Locate the cell with the specified text and output its (X, Y) center coordinate. 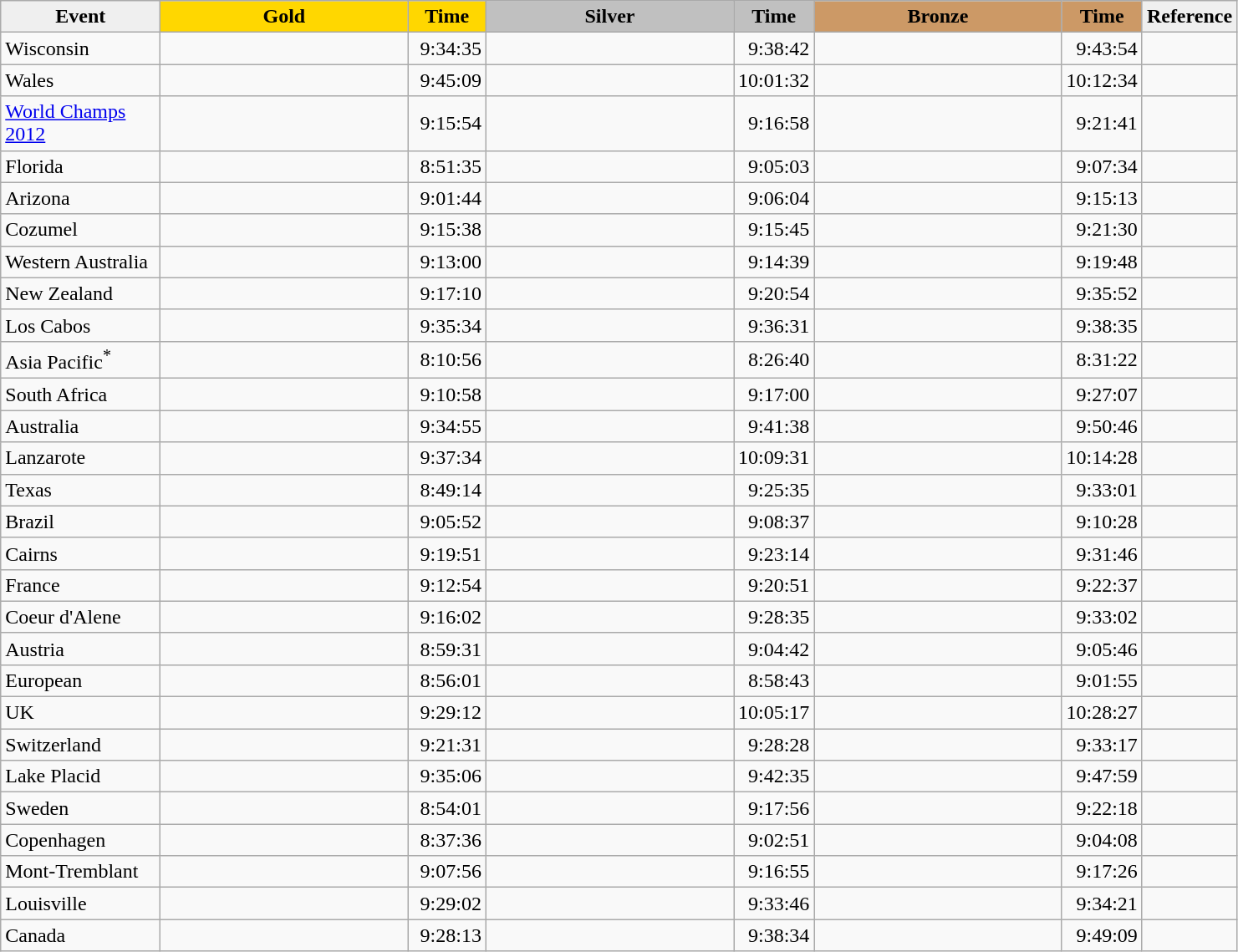
9:34:55 (447, 426)
9:05:03 (774, 166)
9:33:46 (774, 904)
9:21:41 (1102, 124)
Lanzarote (80, 458)
9:33:17 (1102, 745)
9:28:28 (774, 745)
9:29:12 (447, 713)
Canada (80, 935)
8:54:01 (447, 808)
9:36:31 (774, 325)
8:49:14 (447, 490)
Silver (609, 17)
9:15:54 (447, 124)
9:28:13 (447, 935)
9:15:13 (1102, 198)
South Africa (80, 395)
9:33:02 (1102, 617)
9:05:52 (447, 522)
9:35:52 (1102, 293)
9:47:59 (1102, 776)
8:59:31 (447, 649)
9:38:34 (774, 935)
10:09:31 (774, 458)
8:10:56 (447, 359)
9:35:06 (447, 776)
9:07:56 (447, 872)
8:56:01 (447, 680)
9:14:39 (774, 262)
Texas (80, 490)
9:01:55 (1102, 680)
9:10:58 (447, 395)
9:22:18 (1102, 808)
9:38:42 (774, 48)
9:28:35 (774, 617)
Switzerland (80, 745)
8:31:22 (1102, 359)
9:16:02 (447, 617)
9:19:48 (1102, 262)
10:05:17 (774, 713)
9:16:58 (774, 124)
9:33:01 (1102, 490)
9:17:10 (447, 293)
Los Cabos (80, 325)
10:12:34 (1102, 80)
9:37:34 (447, 458)
Wales (80, 80)
9:34:21 (1102, 904)
Cairns (80, 553)
Sweden (80, 808)
France (80, 585)
9:17:00 (774, 395)
Reference (1189, 17)
8:26:40 (774, 359)
9:34:35 (447, 48)
UK (80, 713)
9:16:55 (774, 872)
9:42:35 (774, 776)
9:43:54 (1102, 48)
9:20:54 (774, 293)
Australia (80, 426)
Brazil (80, 522)
Cozumel (80, 230)
Louisville (80, 904)
9:08:37 (774, 522)
Wisconsin (80, 48)
8:58:43 (774, 680)
9:06:04 (774, 198)
9:01:44 (447, 198)
9:13:00 (447, 262)
9:15:38 (447, 230)
9:15:45 (774, 230)
10:01:32 (774, 80)
Florida (80, 166)
New Zealand (80, 293)
8:37:36 (447, 840)
9:10:28 (1102, 522)
9:17:26 (1102, 872)
9:49:09 (1102, 935)
9:07:34 (1102, 166)
9:27:07 (1102, 395)
9:19:51 (447, 553)
9:25:35 (774, 490)
9:35:34 (447, 325)
World Champs 2012 (80, 124)
Western Australia (80, 262)
Bronze (938, 17)
9:31:46 (1102, 553)
Coeur d'Alene (80, 617)
9:02:51 (774, 840)
Asia Pacific* (80, 359)
9:29:02 (447, 904)
Mont-Tremblant (80, 872)
9:38:35 (1102, 325)
9:50:46 (1102, 426)
9:41:38 (774, 426)
Austria (80, 649)
Arizona (80, 198)
Copenhagen (80, 840)
9:04:08 (1102, 840)
Event (80, 17)
10:14:28 (1102, 458)
9:45:09 (447, 80)
9:22:37 (1102, 585)
Gold (284, 17)
9:05:46 (1102, 649)
9:17:56 (774, 808)
10:28:27 (1102, 713)
9:21:31 (447, 745)
9:04:42 (774, 649)
8:51:35 (447, 166)
9:20:51 (774, 585)
Lake Placid (80, 776)
European (80, 680)
9:23:14 (774, 553)
9:12:54 (447, 585)
9:21:30 (1102, 230)
